Detect which cell encompasses the target text, then output its (x, y) center coordinate. 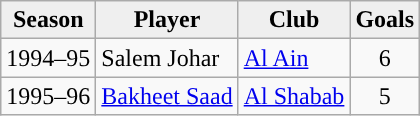
Bakheet Saad (167, 96)
1994–95 (48, 58)
Al Shabab (294, 96)
6 (385, 58)
Salem Johar (167, 58)
Season (48, 20)
Al Ain (294, 58)
Goals (385, 20)
Player (167, 20)
Club (294, 20)
1995–96 (48, 96)
5 (385, 96)
